Detect which cell encompasses the target text, then output its [X, Y] center coordinate. 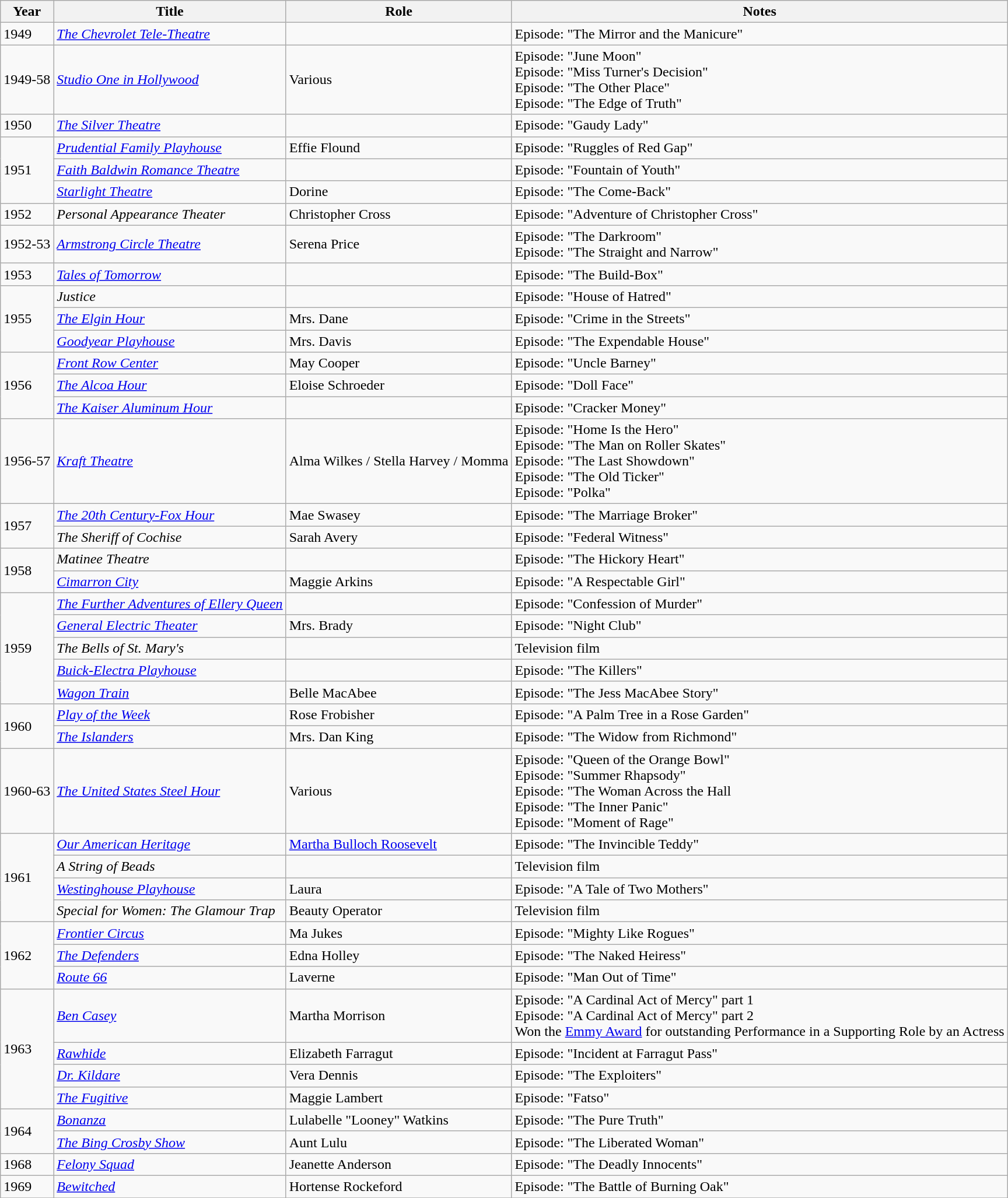
Cimarron City [170, 582]
General Electric Theater [170, 626]
Belle MacAbee [399, 692]
Ma Jukes [399, 933]
Tales of Tomorrow [170, 274]
Episode: "The Marriage Broker" [759, 515]
Effie Flound [399, 148]
Episode: "The Liberated Woman" [759, 1142]
Faith Baldwin Romance Theatre [170, 170]
Elizabeth Farragut [399, 1053]
Buick-Electra Playhouse [170, 670]
Episode: "The Hickory Heart" [759, 559]
1960 [27, 726]
Starlight Theatre [170, 192]
The Kaiser Aluminum Hour [170, 408]
1950 [27, 125]
Justice [170, 296]
Edna Holley [399, 955]
Sarah Avery [399, 537]
Episode: "Cracker Money" [759, 408]
Felony Squad [170, 1164]
Episode: "Incident at Farragut Pass" [759, 1053]
Dorine [399, 192]
Laura [399, 889]
Jeanette Anderson [399, 1164]
The Alcoa Hour [170, 386]
The Further Adventures of Ellery Queen [170, 604]
Episode: "June Moon"Episode: "Miss Turner's Decision"Episode: "The Other Place"Episode: "The Edge of Truth" [759, 79]
Episode: "The Pure Truth" [759, 1120]
Bonanza [170, 1120]
The 20th Century-Fox Hour [170, 515]
Episode: "The Invincible Teddy" [759, 845]
Studio One in Hollywood [170, 79]
The Bells of St. Mary's [170, 648]
1956-57 [27, 461]
The Chevrolet Tele-Theatre [170, 34]
Armstrong Circle Theatre [170, 244]
Mrs. Dane [399, 318]
Episode: "House of Hatred" [759, 296]
Rose Frobisher [399, 714]
Bewitched [170, 1186]
Eloise Schroeder [399, 386]
Episode: "Mighty Like Rogues" [759, 933]
Episode: "Ruggles of Red Gap" [759, 148]
Personal Appearance Theater [170, 214]
Episode: "A Palm Tree in a Rose Garden" [759, 714]
1952-53 [27, 244]
1955 [27, 318]
Episode: "A Respectable Girl" [759, 582]
The United States Steel Hour [170, 790]
Episode: "The Jess MacAbee Story" [759, 692]
1949 [27, 34]
1956 [27, 386]
Episode: "Home Is the Hero"Episode: "The Man on Roller Skates"Episode: "The Last Showdown"Episode: "The Old Ticker"Episode: "Polka" [759, 461]
The Fugitive [170, 1098]
The Silver Theatre [170, 125]
1951 [27, 170]
1959 [27, 648]
1952 [27, 214]
Episode: "Queen of the Orange Bowl"Episode: "Summer Rhapsody"Episode: "The Woman Across the HallEpisode: "The Inner Panic"Episode: "Moment of Rage" [759, 790]
1962 [27, 955]
Martha Morrison [399, 1015]
Episode: "Confession of Murder" [759, 604]
1964 [27, 1131]
Maggie Lambert [399, 1098]
Episode: "A Tale of Two Mothers" [759, 889]
1958 [27, 570]
Wagon Train [170, 692]
Prudential Family Playhouse [170, 148]
Role [399, 12]
The Sheriff of Cochise [170, 537]
Alma Wilkes / Stella Harvey / Momma [399, 461]
Front Row Center [170, 363]
Episode: "Gaudy Lady" [759, 125]
Mrs. Davis [399, 341]
Christopher Cross [399, 214]
Kraft Theatre [170, 461]
Special for Women: The Glamour Trap [170, 911]
Episode: "The Expendable House" [759, 341]
1969 [27, 1186]
The Defenders [170, 955]
Episode: "The Darkroom"Episode: "The Straight and Narrow" [759, 244]
Aunt Lulu [399, 1142]
Year [27, 12]
Episode: "Federal Witness" [759, 537]
May Cooper [399, 363]
Lulabelle "Looney" Watkins [399, 1120]
Episode: "The Naked Heiress" [759, 955]
Episode: "The Mirror and the Manicure" [759, 34]
1968 [27, 1164]
Episode: "The Widow from Richmond" [759, 737]
Episode: "Doll Face" [759, 386]
A String of Beads [170, 867]
Episode: "Man Out of Time" [759, 978]
1963 [27, 1049]
Episode: "The Build-Box" [759, 274]
Mrs. Dan King [399, 737]
Ben Casey [170, 1015]
Martha Bulloch Roosevelt [399, 845]
1949-58 [27, 79]
The Islanders [170, 737]
Episode: "Night Club" [759, 626]
1960-63 [27, 790]
Episode: "Uncle Barney" [759, 363]
Rawhide [170, 1053]
Episode: "The Battle of Burning Oak" [759, 1186]
Hortense Rockeford [399, 1186]
1957 [27, 526]
The Elgin Hour [170, 318]
Beauty Operator [399, 911]
Westinghouse Playhouse [170, 889]
Episode: "Fountain of Youth" [759, 170]
Our American Heritage [170, 845]
The Bing Crosby Show [170, 1142]
Laverne [399, 978]
Route 66 [170, 978]
Maggie Arkins [399, 582]
Episode: "The Deadly Innocents" [759, 1164]
Dr. Kildare [170, 1076]
1953 [27, 274]
Serena Price [399, 244]
Episode: "Fatso" [759, 1098]
1961 [27, 878]
Title [170, 12]
Mrs. Brady [399, 626]
Episode: "The Exploiters" [759, 1076]
Matinee Theatre [170, 559]
Episode: "The Killers" [759, 670]
Notes [759, 12]
Mae Swasey [399, 515]
Episode: "Adventure of Christopher Cross" [759, 214]
Vera Dennis [399, 1076]
Episode: "The Come-Back" [759, 192]
Episode: "Crime in the Streets" [759, 318]
Play of the Week [170, 714]
Goodyear Playhouse [170, 341]
Frontier Circus [170, 933]
